From the cell containing the given text, extract its center point as (X, Y) coordinate. 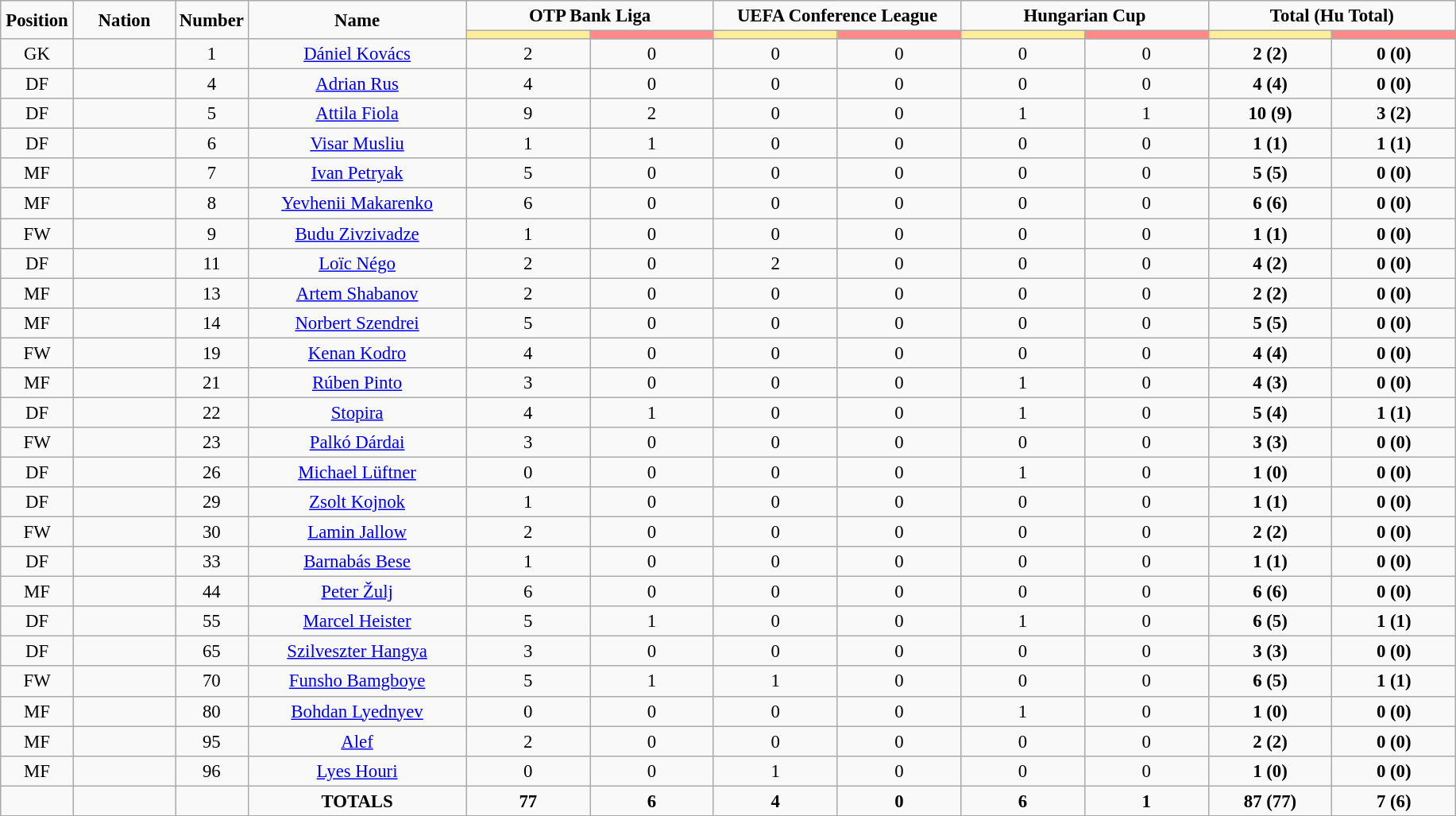
87 (77) (1270, 801)
Name (357, 20)
44 (212, 592)
GK (37, 54)
70 (212, 682)
Peter Žulj (357, 592)
22 (212, 412)
95 (212, 741)
Lyes Houri (357, 771)
80 (212, 711)
26 (212, 472)
Yevhenii Makarenko (357, 203)
4 (2) (1270, 263)
8 (212, 203)
65 (212, 652)
Dániel Kovács (357, 54)
5 (4) (1270, 412)
3 (2) (1394, 114)
Budu Zivzivadze (357, 234)
Lamin Jallow (357, 532)
29 (212, 502)
13 (212, 293)
Funsho Bamgboye (357, 682)
11 (212, 263)
Attila Fiola (357, 114)
14 (212, 323)
Number (212, 20)
77 (528, 801)
Palkó Dárdai (357, 443)
55 (212, 621)
Bohdan Lyednyev (357, 711)
OTP Bank Liga (589, 16)
Artem Shabanov (357, 293)
Zsolt Kojnok (357, 502)
33 (212, 562)
21 (212, 383)
96 (212, 771)
Adrian Rus (357, 84)
Hungarian Cup (1085, 16)
Nation (124, 20)
Stopira (357, 412)
Norbert Szendrei (357, 323)
Ivan Petryak (357, 174)
Visar Musliu (357, 144)
7 (212, 174)
UEFA Conference League (837, 16)
23 (212, 443)
Loïc Négo (357, 263)
4 (3) (1270, 383)
19 (212, 353)
Alef (357, 741)
Szilveszter Hangya (357, 652)
Position (37, 20)
Michael Lüftner (357, 472)
30 (212, 532)
10 (9) (1270, 114)
Total (Hu Total) (1332, 16)
7 (6) (1394, 801)
Barnabás Bese (357, 562)
TOTALS (357, 801)
Marcel Heister (357, 621)
Kenan Kodro (357, 353)
Rúben Pinto (357, 383)
